Capture the cell that displays the provided text and extract its (x, y) central coordinate. 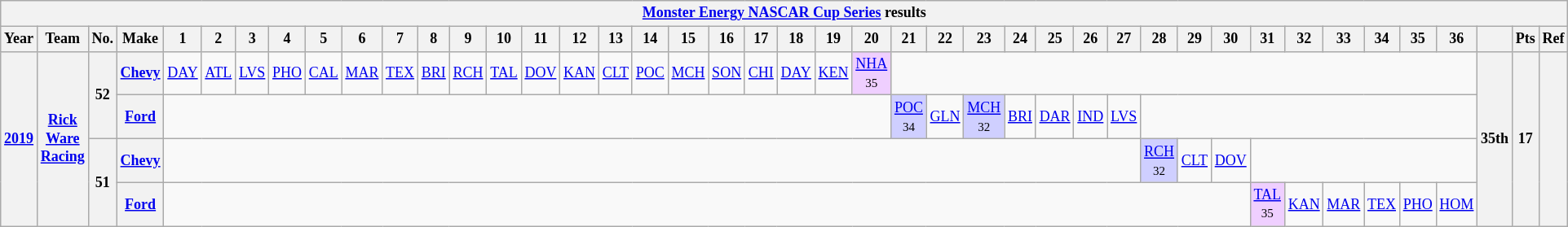
32 (1304, 39)
6 (362, 39)
26 (1091, 39)
3 (253, 39)
CHI (761, 73)
31 (1267, 39)
SON (727, 73)
13 (615, 39)
Year (20, 39)
POC (650, 73)
No. (103, 39)
2 (219, 39)
Make (140, 39)
Monster Energy NASCAR Cup Series results (784, 13)
24 (1021, 39)
IND (1091, 117)
ATL (219, 73)
14 (650, 39)
CAL (323, 73)
23 (984, 39)
8 (434, 39)
Ref (1553, 39)
22 (945, 39)
5 (323, 39)
52 (103, 94)
30 (1230, 39)
POC34 (909, 117)
MCH (688, 73)
18 (796, 39)
HOM (1456, 204)
NHA35 (872, 73)
MCH32 (984, 117)
28 (1159, 39)
20 (872, 39)
TAL (504, 73)
RCH32 (1159, 160)
35th (1495, 138)
GLN (945, 117)
KEN (833, 73)
Rick Ware Racing (62, 138)
51 (103, 182)
27 (1124, 39)
10 (504, 39)
12 (580, 39)
35 (1417, 39)
DAR (1055, 117)
29 (1194, 39)
TAL35 (1267, 204)
36 (1456, 39)
Team (62, 39)
7 (400, 39)
Pts (1525, 39)
1 (183, 39)
9 (468, 39)
2019 (20, 138)
RCH (468, 73)
4 (287, 39)
25 (1055, 39)
19 (833, 39)
34 (1382, 39)
21 (909, 39)
16 (727, 39)
15 (688, 39)
33 (1344, 39)
11 (541, 39)
